Locate the cell with the specified text and output its [x, y] center coordinate. 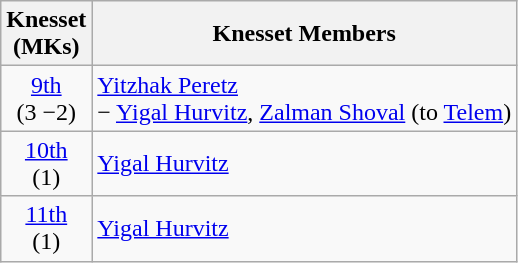
11th(1) [46, 228]
10th(1) [46, 164]
Knesset(MKs) [46, 34]
9th(3 −2) [46, 98]
Knesset Members [304, 34]
Yitzhak Peretz− Yigal Hurvitz, Zalman Shoval (to Telem) [304, 98]
